Scan for the cell matching the given text and deliver its [x, y] coordinate at center. 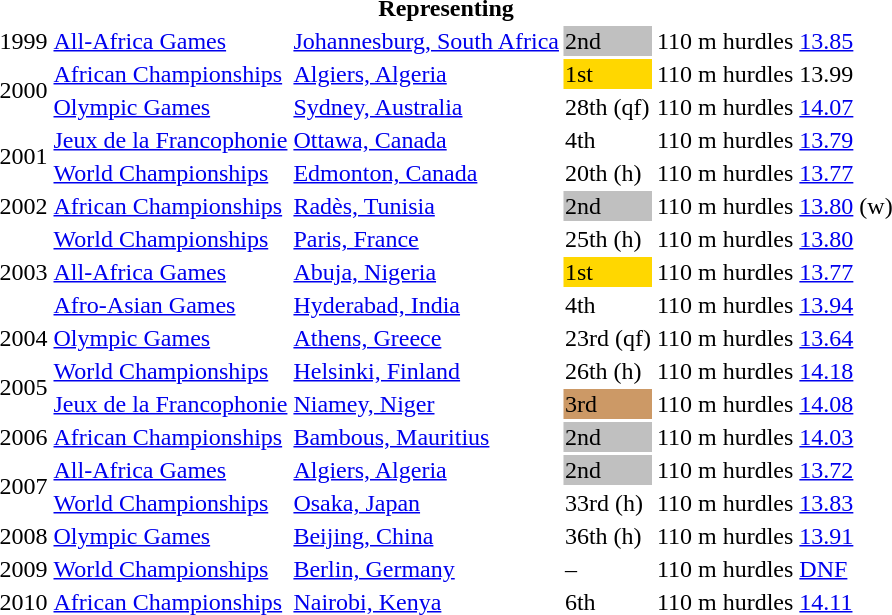
Edmonton, Canada [426, 173]
Abuja, Nigeria [426, 272]
33rd (h) [608, 503]
28th (qf) [608, 107]
Ottawa, Canada [426, 140]
26th (h) [608, 371]
Johannesburg, South Africa [426, 41]
Athens, Greece [426, 338]
Bambous, Mauritius [426, 437]
23rd (qf) [608, 338]
Afro-Asian Games [170, 305]
3rd [608, 404]
Radès, Tunisia [426, 206]
Berlin, Germany [426, 569]
36th (h) [608, 536]
– [608, 569]
Helsinki, Finland [426, 371]
Beijing, China [426, 536]
25th (h) [608, 239]
Niamey, Niger [426, 404]
Hyderabad, India [426, 305]
20th (h) [608, 173]
Osaka, Japan [426, 503]
Sydney, Australia [426, 107]
Paris, France [426, 239]
